Search for the cell housing the specified text and yield its [X, Y] center coordinate. 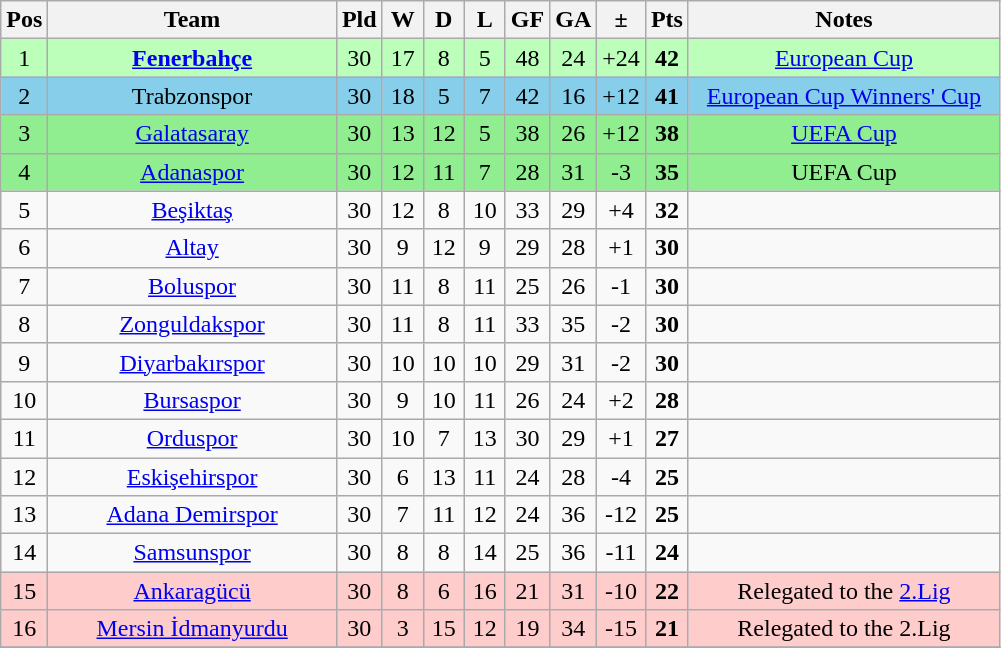
Orduspor [192, 438]
Adana Demirspor [192, 515]
Zonguldakspor [192, 324]
D [444, 20]
-10 [622, 591]
41 [666, 96]
32 [666, 210]
GF [527, 20]
18 [402, 96]
Team [192, 20]
22 [666, 591]
27 [666, 438]
Diyarbakırspor [192, 362]
+2 [622, 400]
Beşiktaş [192, 210]
Galatasaray [192, 134]
Pts [666, 20]
+24 [622, 58]
+4 [622, 210]
Fenerbahçe [192, 58]
17 [402, 58]
Mersin İdmanyurdu [192, 629]
19 [527, 629]
GA [574, 20]
European Cup Winners' Cup [844, 96]
L [484, 20]
Samsunspor [192, 553]
Bursaspor [192, 400]
1 [24, 58]
Boluspor [192, 286]
European Cup [844, 58]
-15 [622, 629]
-12 [622, 515]
Ankaragücü [192, 591]
-11 [622, 553]
-1 [622, 286]
Pos [24, 20]
Adanaspor [192, 172]
48 [527, 58]
Altay [192, 248]
-3 [622, 172]
Eskişehirspor [192, 477]
34 [574, 629]
Notes [844, 20]
Pld [359, 20]
W [402, 20]
2 [24, 96]
4 [24, 172]
-4 [622, 477]
± [622, 20]
Trabzonspor [192, 96]
